Return (x, y) of the center of cell containing provided text 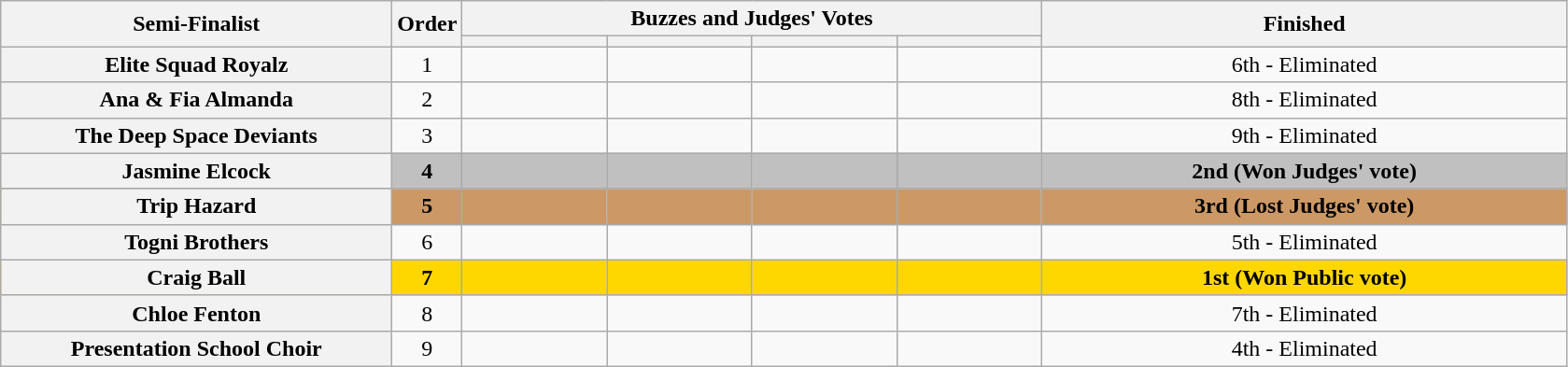
4 (428, 171)
Semi-Finalist (196, 24)
2nd (Won Judges' vote) (1304, 171)
6 (428, 242)
Craig Ball (196, 277)
Jasmine Elcock (196, 171)
9th - Eliminated (1304, 135)
Buzzes and Judges' Votes (752, 19)
3rd (Lost Judges' vote) (1304, 206)
1 (428, 64)
Elite Squad Royalz (196, 64)
6th - Eliminated (1304, 64)
Order (428, 24)
Togni Brothers (196, 242)
5th - Eliminated (1304, 242)
8 (428, 313)
7th - Eliminated (1304, 313)
8th - Eliminated (1304, 100)
7 (428, 277)
The Deep Space Deviants (196, 135)
1st (Won Public vote) (1304, 277)
Presentation School Choir (196, 348)
5 (428, 206)
Trip Hazard (196, 206)
2 (428, 100)
Finished (1304, 24)
9 (428, 348)
Chloe Fenton (196, 313)
Ana & Fia Almanda (196, 100)
3 (428, 135)
4th - Eliminated (1304, 348)
